From the cell containing the given text, extract its center point as (x, y) coordinate. 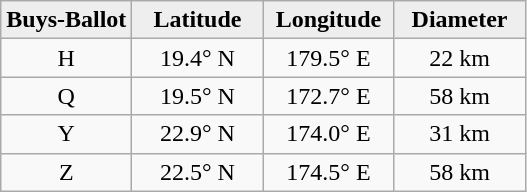
H (66, 58)
Q (66, 96)
19.4° N (198, 58)
174.5° E (328, 172)
Z (66, 172)
Latitude (198, 20)
22.9° N (198, 134)
22.5° N (198, 172)
Longitude (328, 20)
Diameter (460, 20)
174.0° E (328, 134)
172.7° E (328, 96)
Buys-Ballot (66, 20)
Y (66, 134)
179.5° E (328, 58)
19.5° N (198, 96)
22 km (460, 58)
31 km (460, 134)
